Scan for the cell matching the given text and deliver its (X, Y) coordinate at center. 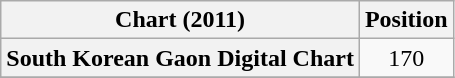
Chart (2011) (180, 20)
South Korean Gaon Digital Chart (180, 58)
170 (406, 58)
Position (406, 20)
